Return [x, y] of the center of cell containing provided text 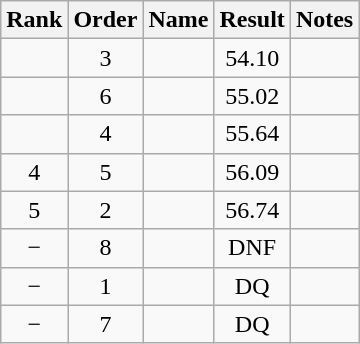
55.02 [252, 96]
DNF [252, 248]
56.74 [252, 210]
1 [106, 286]
Rank [34, 20]
54.10 [252, 58]
55.64 [252, 134]
Result [252, 20]
2 [106, 210]
6 [106, 96]
56.09 [252, 172]
Name [178, 20]
Notes [324, 20]
3 [106, 58]
8 [106, 248]
7 [106, 324]
Order [106, 20]
